Find where the given text appears and provide that cell's center as (X, Y) coordinate. 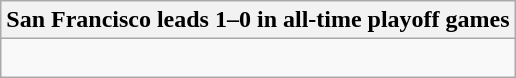
San Francisco leads 1–0 in all-time playoff games (258, 20)
